Provide the [x, y] coordinate of the cell's center where the given text is located.  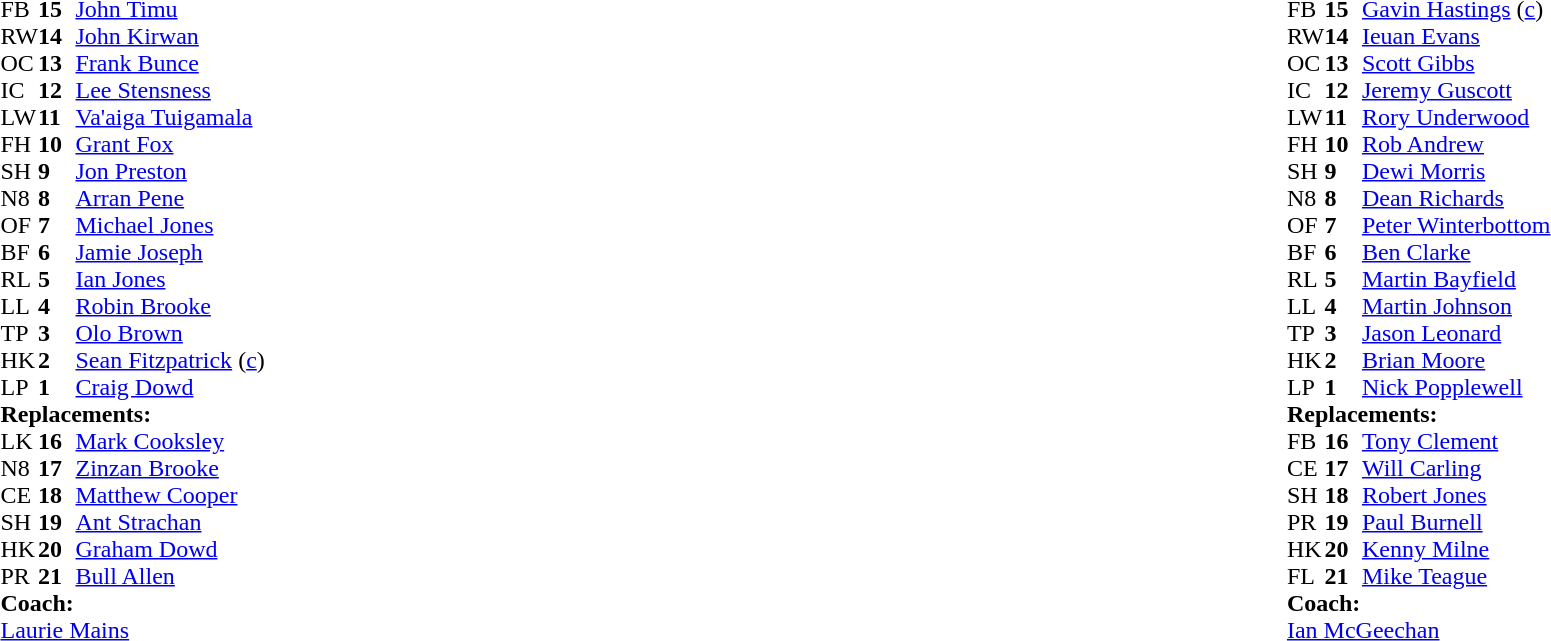
FL [1306, 576]
Ben Clarke [1456, 252]
Brian Moore [1456, 360]
Will Carling [1456, 468]
Peter Winterbottom [1456, 226]
Ian Jones [170, 280]
FB [1306, 442]
Va'aiga Tuigamala [170, 118]
Michael Jones [170, 226]
John Kirwan [170, 36]
Ant Strachan [170, 522]
Robin Brooke [170, 306]
Kenny Milne [1456, 550]
Martin Bayfield [1456, 280]
Rory Underwood [1456, 118]
Nick Popplewell [1456, 388]
LK [19, 442]
Robert Jones [1456, 496]
Grant Fox [170, 144]
Tony Clement [1456, 442]
Sean Fitzpatrick (c) [170, 360]
Paul Burnell [1456, 522]
Lee Stensness [170, 90]
Dewi Morris [1456, 172]
Zinzan Brooke [170, 468]
Jason Leonard [1456, 334]
Olo Brown [170, 334]
Frank Bunce [170, 64]
Jon Preston [170, 172]
Mark Cooksley [170, 442]
Dean Richards [1456, 198]
Matthew Cooper [170, 496]
Bull Allen [170, 576]
Ieuan Evans [1456, 36]
Jeremy Guscott [1456, 90]
Arran Pene [170, 198]
Craig Dowd [170, 388]
Rob Andrew [1456, 144]
Graham Dowd [170, 550]
Scott Gibbs [1456, 64]
Martin Johnson [1456, 306]
Jamie Joseph [170, 252]
Mike Teague [1456, 576]
